Scan for the cell matching the given text and deliver its (x, y) coordinate at center. 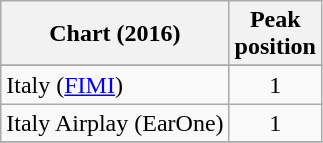
Peakposition (275, 34)
Chart (2016) (115, 34)
Italy Airplay (EarOne) (115, 123)
Italy (FIMI) (115, 85)
